For the text-containing cell, return its midpoint in [X, Y] coordinate format. 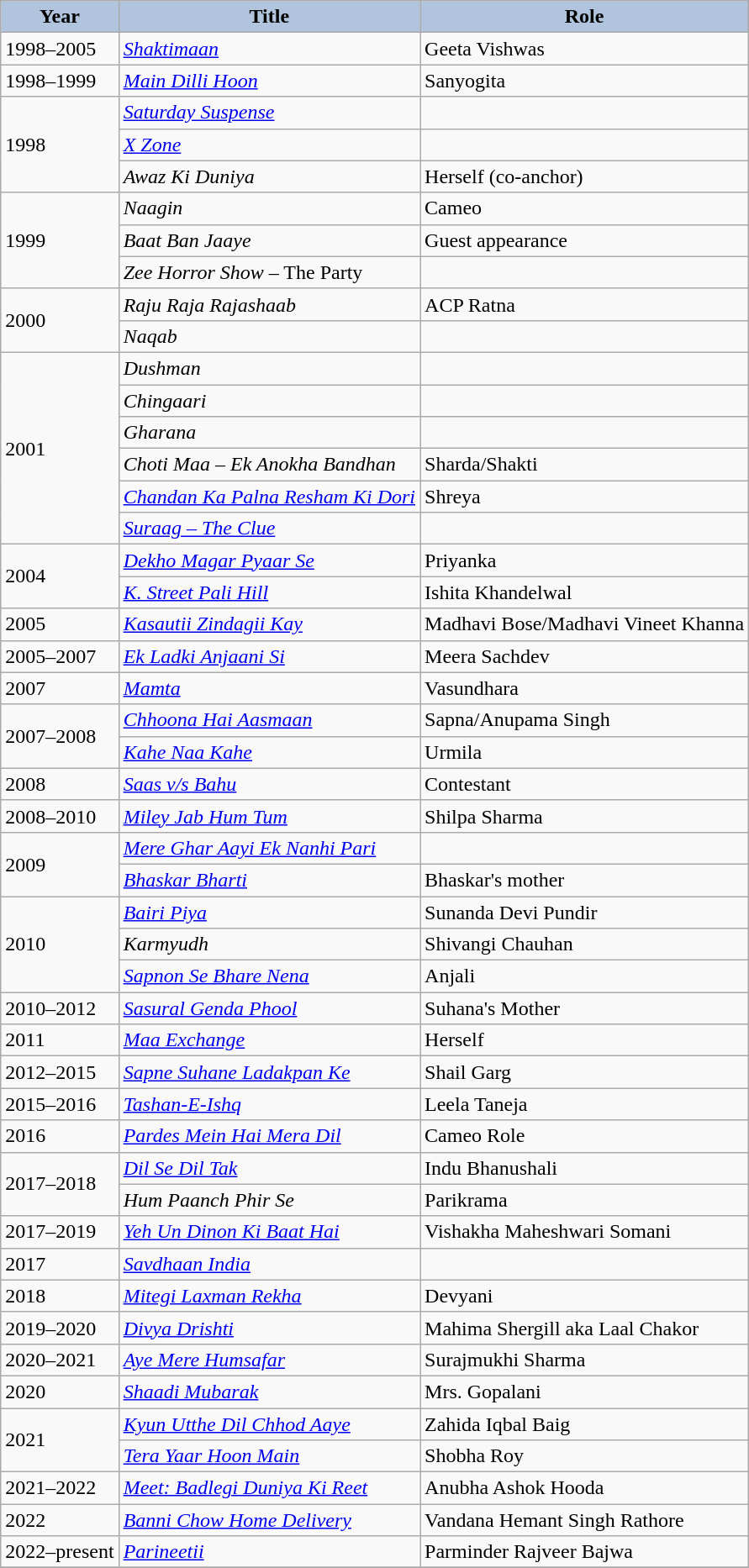
Ishita Khandelwal [585, 592]
Parineetii [269, 1552]
Sapna/Anupama Singh [585, 720]
Madhavi Bose/Madhavi Vineet Khanna [585, 624]
Mitegi Laxman Rekha [269, 1296]
Banni Chow Home Delivery [269, 1520]
Sharda/Shakti [585, 465]
Bhaskar's mother [585, 880]
Main Dilli Hoon [269, 81]
Vasundhara [585, 688]
Awaz Ki Duniya [269, 176]
2017–2019 [60, 1232]
2004 [60, 576]
2021–2022 [60, 1488]
2020 [60, 1392]
2021 [60, 1440]
Mrs. Gopalani [585, 1392]
Indu Bhanushali [585, 1168]
Kyun Utthe Dil Chhod Aaye [269, 1424]
Baat Ban Jaaye [269, 240]
Parminder Rajveer Bajwa [585, 1552]
2016 [60, 1136]
Chandan Ka Palna Resham Ki Dori [269, 497]
Geeta Vishwas [585, 49]
Naqab [269, 336]
Vandana Hemant Singh Rathore [585, 1520]
Hum Paanch Phir Se [269, 1200]
Meet: Badlegi Duniya Ki Reet [269, 1488]
Mamta [269, 688]
Sanyogita [585, 81]
1999 [60, 240]
Gharana [269, 433]
Cameo Role [585, 1136]
K. Street Pali Hill [269, 592]
Devyani [585, 1296]
2008–2010 [60, 816]
2019–2020 [60, 1328]
2018 [60, 1296]
Dushman [269, 368]
Shreya [585, 497]
Shaadi Mubarak [269, 1392]
Saturday Suspense [269, 113]
2012–2015 [60, 1072]
Urmila [585, 752]
Shobha Roy [585, 1456]
Raju Raja Rajashaab [269, 304]
Meera Sachdev [585, 656]
Year [60, 17]
Zahida Iqbal Baig [585, 1424]
Mahima Shergill aka Laal Chakor [585, 1328]
Cameo [585, 208]
Maa Exchange [269, 1040]
Role [585, 17]
Contestant [585, 784]
Shivangi Chauhan [585, 944]
2005 [60, 624]
Chhoona Hai Aasmaan [269, 720]
Shaktimaan [269, 49]
Herself [585, 1040]
Suhana's Mother [585, 1008]
Parikrama [585, 1200]
1998 [60, 145]
2017–2018 [60, 1184]
Aye Mere Humsafar [269, 1360]
Tashan-E-Ishq [269, 1104]
2008 [60, 784]
2000 [60, 320]
Dil Se Dil Tak [269, 1168]
Zee Horror Show – The Party [269, 272]
2007–2008 [60, 736]
Miley Jab Hum Tum [269, 816]
Bhaskar Bharti [269, 880]
Anjali [585, 976]
Title [269, 17]
Saas v/s Bahu [269, 784]
Kasautii Zindagii Kay [269, 624]
Leela Taneja [585, 1104]
Mere Ghar Aayi Ek Nanhi Pari [269, 848]
Sasural Genda Phool [269, 1008]
2022 [60, 1520]
Sunanda Devi Pundir [585, 912]
Choti Maa – Ek Anokha Bandhan [269, 465]
2009 [60, 864]
2005–2007 [60, 656]
Pardes Mein Hai Mera Dil [269, 1136]
X Zone [269, 145]
Naagin [269, 208]
Ek Ladki Anjaani Si [269, 656]
2010 [60, 944]
2007 [60, 688]
Yeh Un Dinon Ki Baat Hai [269, 1232]
1998–1999 [60, 81]
Divya Drishti [269, 1328]
Surajmukhi Sharma [585, 1360]
Anubha Ashok Hooda [585, 1488]
Suraag – The Clue [269, 529]
Tera Yaar Hoon Main [269, 1456]
2011 [60, 1040]
Guest appearance [585, 240]
Shilpa Sharma [585, 816]
Karmyudh [269, 944]
Dekho Magar Pyaar Se [269, 560]
Vishakha Maheshwari Somani [585, 1232]
2020–2021 [60, 1360]
Kahe Naa Kahe [269, 752]
1998–2005 [60, 49]
2010–2012 [60, 1008]
Herself (co-anchor) [585, 176]
2017 [60, 1264]
Shail Garg [585, 1072]
2001 [60, 448]
ACP Ratna [585, 304]
Priyanka [585, 560]
Sapne Suhane Ladakpan Ke [269, 1072]
Chingaari [269, 401]
Savdhaan India [269, 1264]
Sapnon Se Bhare Nena [269, 976]
Bairi Piya [269, 912]
2022–present [60, 1552]
2015–2016 [60, 1104]
